Extract the (X, Y) coordinate from the center of the cell holding the provided text.  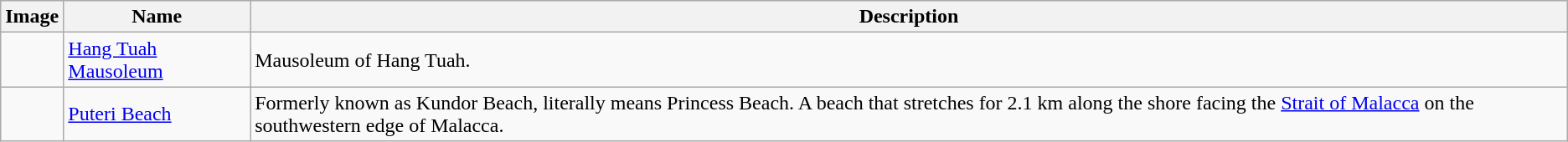
Name (157, 17)
Puteri Beach (157, 114)
Mausoleum of Hang Tuah. (910, 60)
Hang Tuah Mausoleum (157, 60)
Image (32, 17)
Description (910, 17)
